From the cell containing the given text, extract its center point as (X, Y) coordinate. 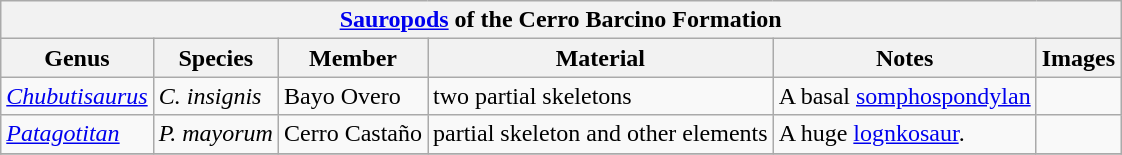
A basal somphospondylan (904, 96)
A huge lognkosaur. (904, 134)
Notes (904, 58)
Genus (77, 58)
Chubutisaurus (77, 96)
Material (601, 58)
Bayo Overo (352, 96)
partial skeleton and other elements (601, 134)
Species (216, 58)
two partial skeletons (601, 96)
Patagotitan (77, 134)
C. insignis (216, 96)
Images (1078, 58)
P. mayorum (216, 134)
Sauropods of the Cerro Barcino Formation (561, 20)
Cerro Castaño (352, 134)
Member (352, 58)
